Pinpoint the cell where the given text exists, returning its (X, Y) midpoint coordinate. 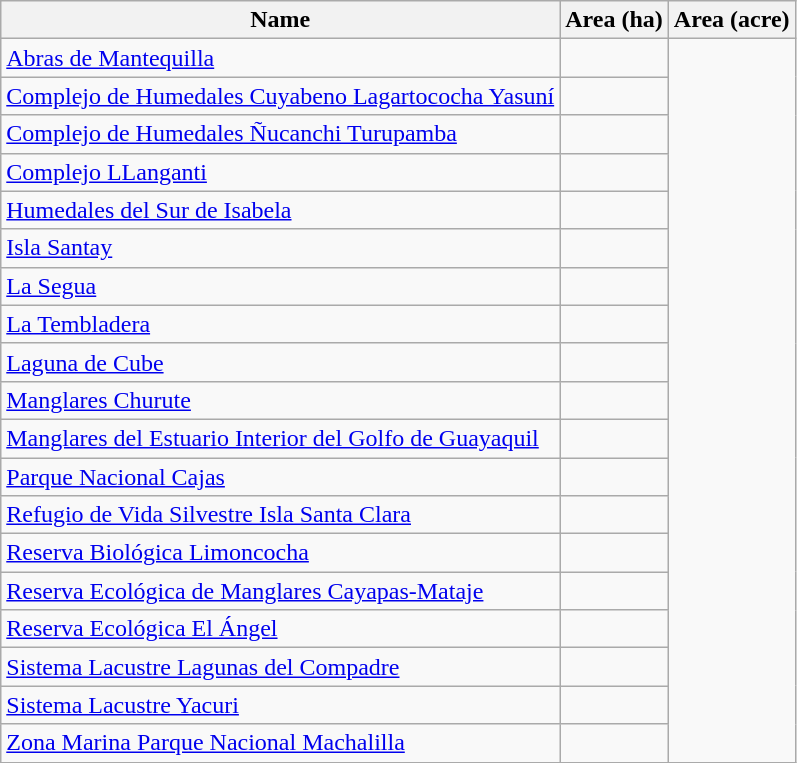
Complejo de Humedales Cuyabeno Lagartococha Yasuní (280, 96)
Sistema Lacustre Yacuri (280, 705)
Reserva Ecológica de Manglares Cayapas-Mataje (280, 591)
Manglares Churute (280, 400)
Laguna de Cube (280, 362)
Reserva Ecológica El Ángel (280, 629)
Abras de Mantequilla (280, 58)
Complejo de Humedales Ñucanchi Turupamba (280, 134)
Humedales del Sur de Isabela (280, 210)
La Tembladera (280, 324)
Sistema Lacustre Lagunas del Compadre (280, 667)
Manglares del Estuario Interior del Golfo de Guayaquil (280, 438)
Isla Santay (280, 248)
La Segua (280, 286)
Zona Marina Parque Nacional Machalilla (280, 743)
Name (280, 20)
Area (ha) (614, 20)
Parque Nacional Cajas (280, 477)
Reserva Biológica Limoncocha (280, 553)
Area (acre) (732, 20)
Refugio de Vida Silvestre Isla Santa Clara (280, 515)
Complejo LLanganti (280, 172)
